Locate the cell with the specified text and output its [x, y] center coordinate. 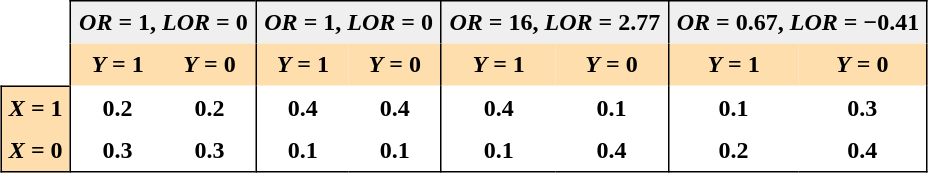
OR = 16, LOR = 2.77 [554, 22]
X = 1 [35, 108]
OR = 0.67, LOR = −0.41 [798, 22]
X = 0 [35, 151]
